Determine the (X, Y) coordinate at the center of the cell enclosing the given text.  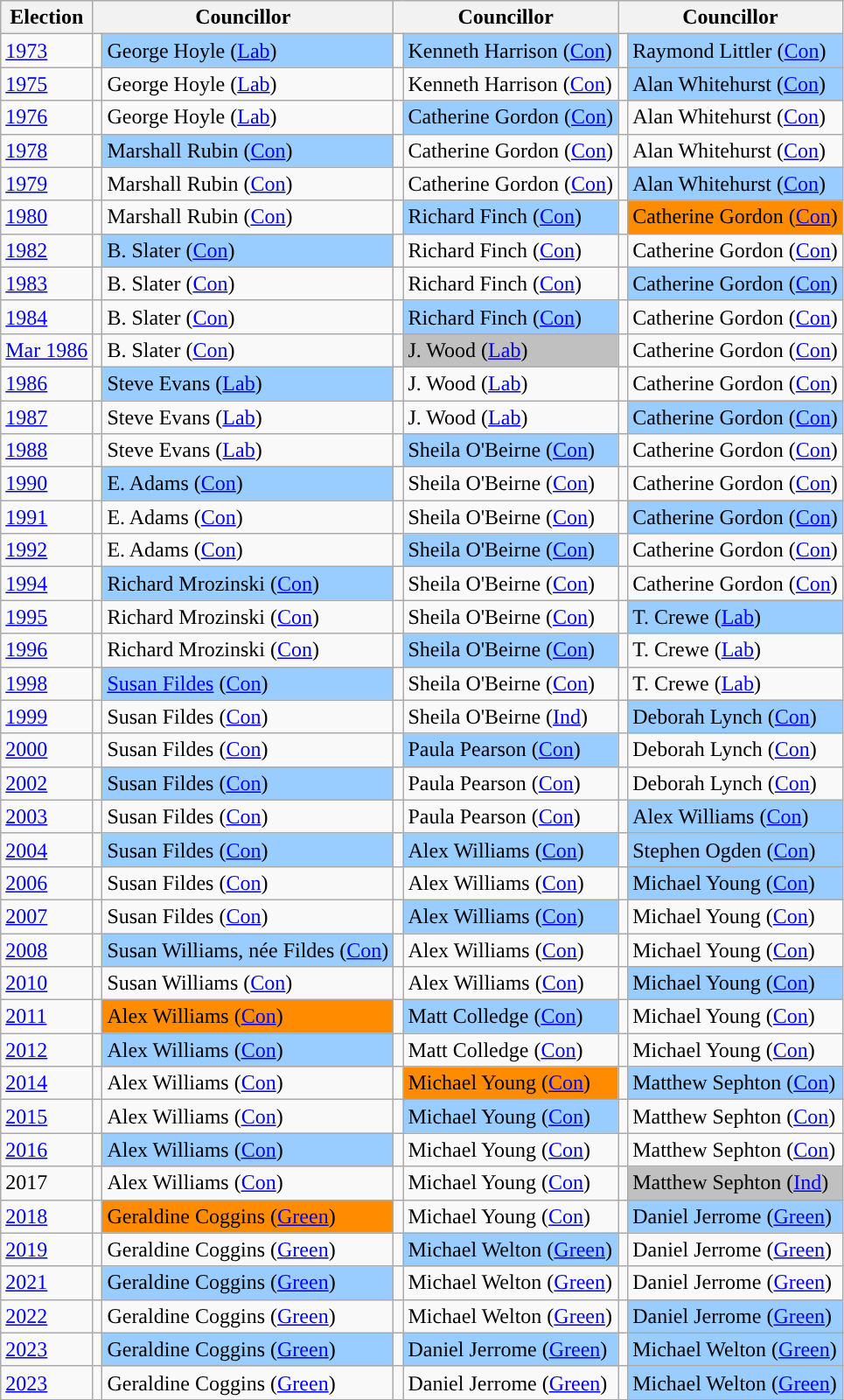
1988 (47, 451)
2022 (47, 1316)
2011 (47, 1017)
1986 (47, 383)
1979 (47, 184)
2015 (47, 1116)
2003 (47, 816)
2014 (47, 1083)
1975 (47, 84)
2004 (47, 850)
Mar 1986 (47, 350)
Susan Williams, née Fildes (Con) (248, 949)
Election (47, 17)
Sheila O'Beirne (Ind) (511, 717)
1978 (47, 150)
Susan Williams (Con) (248, 983)
2010 (47, 983)
1980 (47, 217)
2017 (47, 1183)
1996 (47, 650)
1994 (47, 584)
2019 (47, 1249)
Stephen Ogden (Con) (736, 850)
1995 (47, 617)
2000 (47, 750)
1976 (47, 117)
2018 (47, 1216)
1991 (47, 517)
2016 (47, 1150)
2021 (47, 1283)
1990 (47, 484)
1987 (47, 417)
1983 (47, 283)
1999 (47, 717)
1998 (47, 683)
Matthew Sephton (Ind) (736, 1183)
2006 (47, 883)
2012 (47, 1050)
2007 (47, 916)
1973 (47, 51)
1982 (47, 250)
1992 (47, 550)
2002 (47, 783)
1984 (47, 317)
Raymond Littler (Con) (736, 51)
2008 (47, 949)
